Find where the given text appears and provide that cell's center as (X, Y) coordinate. 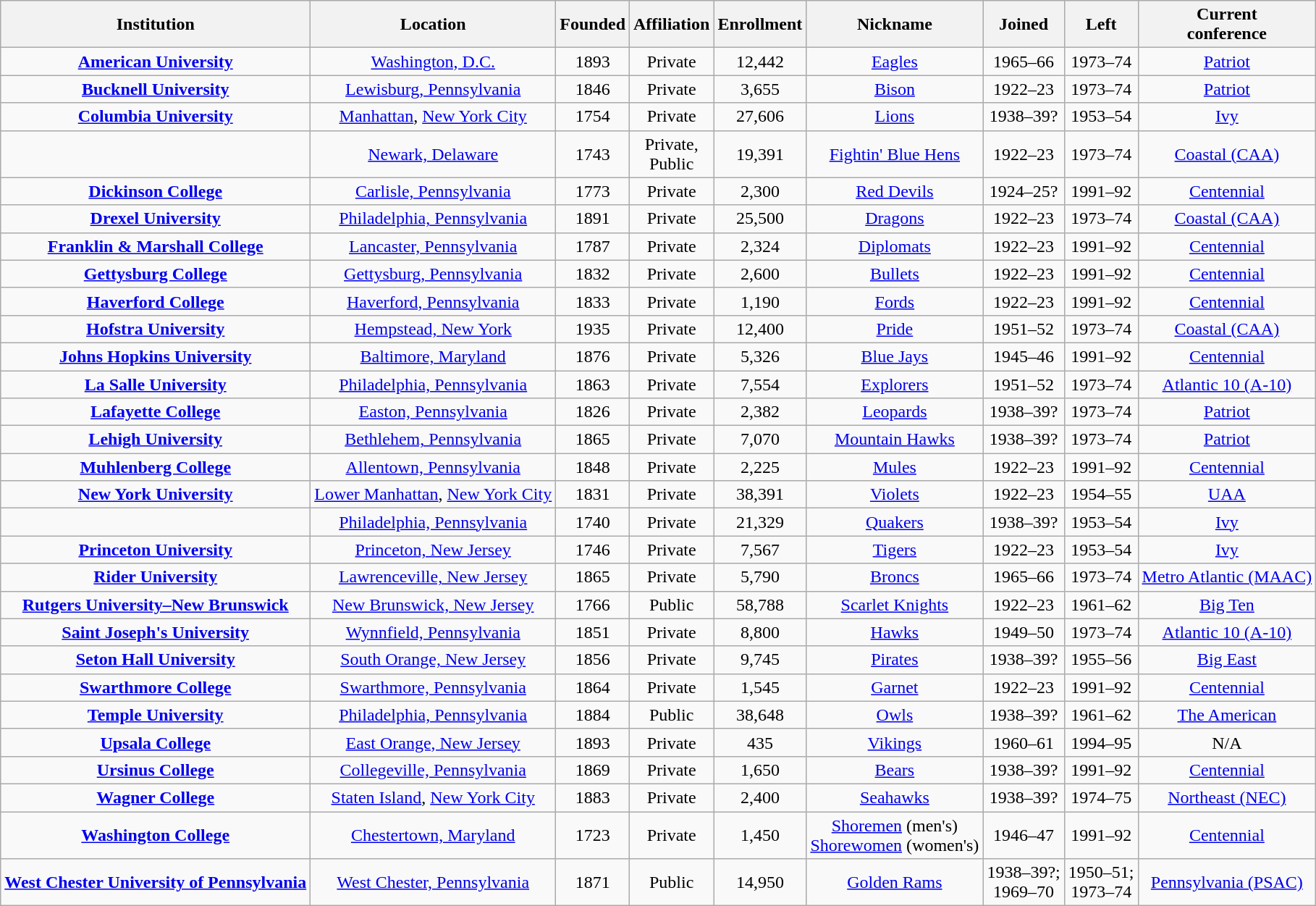
Lions (895, 117)
Bears (895, 770)
1924–25? (1024, 191)
American University (156, 62)
Bethlehem, Pennsylvania (433, 440)
Quakers (895, 522)
Upsala College (156, 742)
Vikings (895, 742)
Northeast (NEC) (1227, 797)
14,950 (760, 882)
2,225 (760, 467)
Metro Atlantic (MAAC) (1227, 577)
5,326 (760, 356)
38,648 (760, 715)
Hofstra University (156, 329)
Violets (895, 495)
Eagles (895, 62)
1871 (593, 882)
Haverford College (156, 301)
Dickinson College (156, 191)
Red Devils (895, 191)
1891 (593, 219)
Private,Public (672, 154)
1950–51;1973–74 (1101, 882)
Princeton, New Jersey (433, 550)
1851 (593, 632)
Explorers (895, 385)
Staten Island, New York City (433, 797)
Wagner College (156, 797)
Washington College (156, 834)
7,554 (760, 385)
1826 (593, 412)
Wynnfield, Pennsylvania (433, 632)
Big Ten (1227, 605)
Big East (1227, 660)
Lehigh University (156, 440)
12,400 (760, 329)
South Orange, New Jersey (433, 660)
Lawrenceville, New Jersey (433, 577)
1949–50 (1024, 632)
1,190 (760, 301)
12,442 (760, 62)
8,800 (760, 632)
1955–56 (1101, 660)
Fords (895, 301)
Lancaster, Pennsylvania (433, 246)
Scarlet Knights (895, 605)
Princeton University (156, 550)
1,450 (760, 834)
2,300 (760, 191)
1946–47 (1024, 834)
2,400 (760, 797)
1864 (593, 687)
1,650 (760, 770)
Muhlenberg College (156, 467)
1876 (593, 356)
Mules (895, 467)
2,382 (760, 412)
Founded (593, 25)
1869 (593, 770)
1856 (593, 660)
1740 (593, 522)
1884 (593, 715)
Institution (156, 25)
21,329 (760, 522)
7,070 (760, 440)
Tigers (895, 550)
Blue Jays (895, 356)
2,324 (760, 246)
Rutgers University–New Brunswick (156, 605)
Swarthmore, Pennsylvania (433, 687)
New Brunswick, New Jersey (433, 605)
Carlisle, Pennsylvania (433, 191)
West Chester, Pennsylvania (433, 882)
Joined (1024, 25)
1832 (593, 274)
2,600 (760, 274)
Haverford, Pennsylvania (433, 301)
27,606 (760, 117)
Rider University (156, 577)
East Orange, New Jersey (433, 742)
Gettysburg, Pennsylvania (433, 274)
Left (1101, 25)
1833 (593, 301)
38,391 (760, 495)
1974–75 (1101, 797)
1863 (593, 385)
La Salle University (156, 385)
1831 (593, 495)
1787 (593, 246)
435 (760, 742)
Easton, Pennsylvania (433, 412)
Seton Hall University (156, 660)
Fightin' Blue Hens (895, 154)
7,567 (760, 550)
Seahawks (895, 797)
Shoremen (men's)Shorewomen (women's) (895, 834)
1,545 (760, 687)
9,745 (760, 660)
1766 (593, 605)
Pride (895, 329)
1883 (593, 797)
3,655 (760, 89)
Chestertown, Maryland (433, 834)
Mountain Hawks (895, 440)
Hawks (895, 632)
Lafayette College (156, 412)
Allentown, Pennsylvania (433, 467)
1938–39?;1969–70 (1024, 882)
Baltimore, Maryland (433, 356)
Broncs (895, 577)
1994–95 (1101, 742)
New York University (156, 495)
Columbia University (156, 117)
UAA (1227, 495)
Dragons (895, 219)
Leopards (895, 412)
1960–61 (1024, 742)
1954–55 (1101, 495)
Location (433, 25)
Franklin & Marshall College (156, 246)
19,391 (760, 154)
Drexel University (156, 219)
5,790 (760, 577)
Manhattan, New York City (433, 117)
Enrollment (760, 25)
Affiliation (672, 25)
Hempstead, New York (433, 329)
Johns Hopkins University (156, 356)
Bison (895, 89)
Washington, D.C. (433, 62)
1746 (593, 550)
West Chester University of Pennsylvania (156, 882)
1723 (593, 834)
1935 (593, 329)
Collegeville, Pennsylvania (433, 770)
1846 (593, 89)
N/A (1227, 742)
Gettysburg College (156, 274)
Garnet (895, 687)
1848 (593, 467)
Newark, Delaware (433, 154)
Lewisburg, Pennsylvania (433, 89)
Pennsylvania (PSAC) (1227, 882)
Saint Joseph's University (156, 632)
Golden Rams (895, 882)
The American (1227, 715)
Currentconference (1227, 25)
Lower Manhattan, New York City (433, 495)
Bullets (895, 274)
1743 (593, 154)
1945–46 (1024, 356)
58,788 (760, 605)
Owls (895, 715)
Bucknell University (156, 89)
Pirates (895, 660)
Temple University (156, 715)
Nickname (895, 25)
Swarthmore College (156, 687)
Diplomats (895, 246)
Ursinus College (156, 770)
1754 (593, 117)
25,500 (760, 219)
1773 (593, 191)
